Return the (X, Y) coordinate for the center point of the cell that contains the specified text.  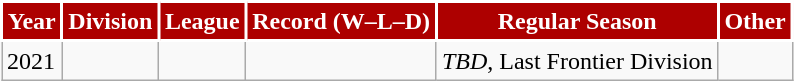
Division (110, 22)
2021 (32, 60)
TBD, Last Frontier Division (577, 60)
League (202, 22)
Record (W–L–D) (342, 22)
Regular Season (577, 22)
Other (755, 22)
Year (32, 22)
